Scan for the cell matching the given text and deliver its (x, y) coordinate at center. 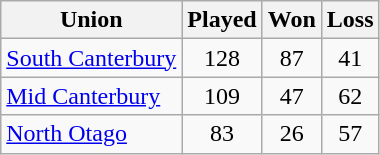
Union (92, 20)
South Canterbury (92, 58)
83 (222, 134)
Played (222, 20)
57 (350, 134)
Loss (350, 20)
Mid Canterbury (92, 96)
128 (222, 58)
Won (292, 20)
47 (292, 96)
41 (350, 58)
87 (292, 58)
26 (292, 134)
North Otago (92, 134)
62 (350, 96)
109 (222, 96)
